Capture the cell that displays the provided text and extract its (x, y) central coordinate. 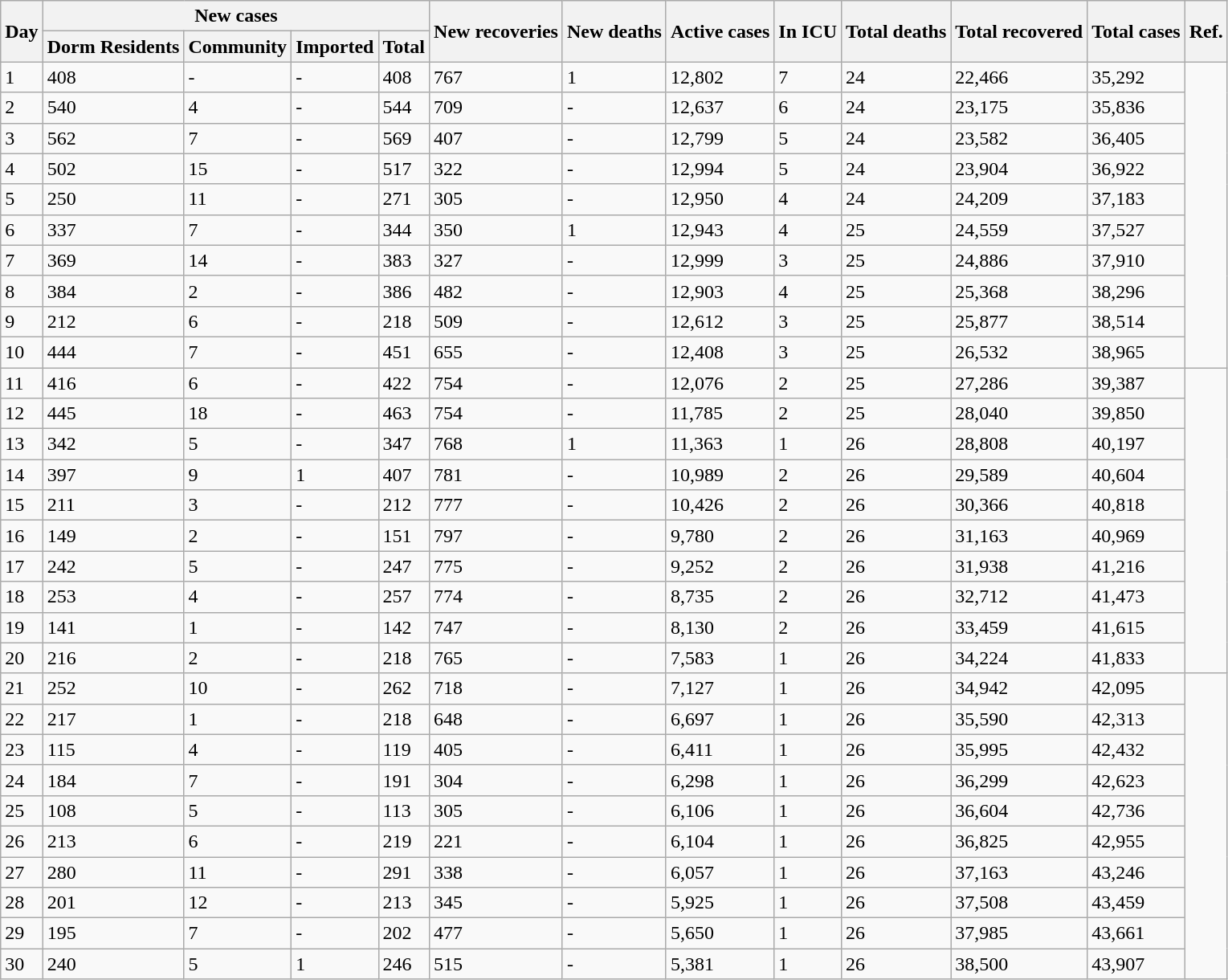
304 (496, 780)
747 (496, 627)
253 (113, 597)
115 (113, 749)
6,298 (720, 780)
369 (113, 260)
32,712 (1019, 597)
New deaths (614, 31)
38,500 (1019, 964)
Total cases (1136, 31)
8 (22, 291)
767 (496, 77)
42,432 (1136, 749)
327 (496, 260)
242 (113, 566)
9,780 (720, 536)
338 (496, 872)
781 (496, 475)
347 (404, 444)
26,532 (1019, 352)
202 (404, 933)
38,514 (1136, 321)
42,623 (1136, 780)
36,922 (1136, 169)
42,313 (1136, 719)
24,886 (1019, 260)
211 (113, 505)
765 (496, 658)
37,910 (1136, 260)
5,381 (720, 964)
40,197 (1136, 444)
22 (22, 719)
405 (496, 749)
151 (404, 536)
Community (238, 47)
142 (404, 627)
12,950 (720, 199)
38,965 (1136, 352)
184 (113, 780)
21 (22, 688)
43,246 (1136, 872)
344 (404, 230)
5,650 (720, 933)
36,299 (1019, 780)
544 (404, 108)
463 (404, 414)
20 (22, 658)
34,224 (1019, 658)
6,411 (720, 749)
35,836 (1136, 108)
Total recovered (1019, 31)
37,183 (1136, 199)
271 (404, 199)
517 (404, 169)
569 (404, 138)
25,368 (1019, 291)
444 (113, 352)
10,426 (720, 505)
322 (496, 169)
37,163 (1019, 872)
149 (113, 536)
22,466 (1019, 77)
247 (404, 566)
23,175 (1019, 108)
451 (404, 352)
6,697 (720, 719)
36,825 (1019, 841)
31,938 (1019, 566)
35,292 (1136, 77)
648 (496, 719)
16 (22, 536)
41,833 (1136, 658)
12,994 (720, 169)
515 (496, 964)
562 (113, 138)
216 (113, 658)
24,559 (1019, 230)
37,527 (1136, 230)
28,040 (1019, 414)
119 (404, 749)
7,583 (720, 658)
9,252 (720, 566)
28,808 (1019, 444)
8,735 (720, 597)
34,942 (1019, 688)
31,163 (1019, 536)
27 (22, 872)
40,604 (1136, 475)
Ref. (1206, 31)
23,582 (1019, 138)
5,925 (720, 903)
384 (113, 291)
777 (496, 505)
240 (113, 964)
41,216 (1136, 566)
43,459 (1136, 903)
23 (22, 749)
768 (496, 444)
19 (22, 627)
280 (113, 872)
337 (113, 230)
6,106 (720, 811)
718 (496, 688)
445 (113, 414)
108 (113, 811)
17 (22, 566)
291 (404, 872)
350 (496, 230)
24,209 (1019, 199)
342 (113, 444)
113 (404, 811)
41,473 (1136, 597)
New cases (236, 16)
397 (113, 475)
12,799 (720, 138)
709 (496, 108)
42,095 (1136, 688)
201 (113, 903)
191 (404, 780)
257 (404, 597)
30,366 (1019, 505)
Total (404, 47)
43,907 (1136, 964)
252 (113, 688)
Day (22, 31)
13 (22, 444)
655 (496, 352)
383 (404, 260)
35,995 (1019, 749)
386 (404, 291)
775 (496, 566)
37,508 (1019, 903)
29,589 (1019, 475)
540 (113, 108)
250 (113, 199)
11,363 (720, 444)
36,405 (1136, 138)
246 (404, 964)
Dorm Residents (113, 47)
141 (113, 627)
797 (496, 536)
Imported (335, 47)
42,955 (1136, 841)
12,637 (720, 108)
482 (496, 291)
6,104 (720, 841)
25,877 (1019, 321)
345 (496, 903)
43,661 (1136, 933)
33,459 (1019, 627)
12,999 (720, 260)
11,785 (720, 414)
Active cases (720, 31)
40,818 (1136, 505)
30 (22, 964)
38,296 (1136, 291)
35,590 (1019, 719)
41,615 (1136, 627)
477 (496, 933)
Total deaths (896, 31)
12,408 (720, 352)
422 (404, 383)
12,612 (720, 321)
10,989 (720, 475)
36,604 (1019, 811)
8,130 (720, 627)
In ICU (808, 31)
262 (404, 688)
39,387 (1136, 383)
37,985 (1019, 933)
509 (496, 321)
7,127 (720, 688)
221 (496, 841)
774 (496, 597)
New recoveries (496, 31)
29 (22, 933)
416 (113, 383)
6,057 (720, 872)
219 (404, 841)
12,076 (720, 383)
42,736 (1136, 811)
23,904 (1019, 169)
12,802 (720, 77)
28 (22, 903)
502 (113, 169)
12,903 (720, 291)
217 (113, 719)
195 (113, 933)
27,286 (1019, 383)
12,943 (720, 230)
39,850 (1136, 414)
40,969 (1136, 536)
